Determine the [X, Y] coordinate at the center of the cell enclosing the given text.  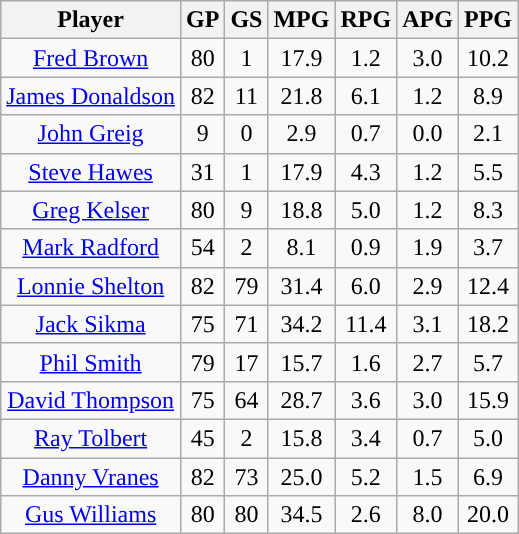
Player [91, 20]
6.0 [366, 286]
1.6 [366, 362]
Jack Sikma [91, 324]
71 [246, 324]
2.6 [366, 515]
34.2 [302, 324]
Danny Vranes [91, 477]
6.1 [366, 96]
73 [246, 477]
Steve Hawes [91, 172]
15.8 [302, 438]
5.2 [366, 477]
2.7 [428, 362]
12.4 [488, 286]
PPG [488, 20]
5.5 [488, 172]
3.1 [428, 324]
5.7 [488, 362]
APG [428, 20]
64 [246, 400]
3.6 [366, 400]
1.5 [428, 477]
3.7 [488, 248]
8.9 [488, 96]
15.9 [488, 400]
Phil Smith [91, 362]
0.9 [366, 248]
James Donaldson [91, 96]
28.7 [302, 400]
45 [202, 438]
0 [246, 134]
John Greig [91, 134]
0.0 [428, 134]
31 [202, 172]
3.4 [366, 438]
RPG [366, 20]
6.9 [488, 477]
8.3 [488, 210]
18.8 [302, 210]
2.1 [488, 134]
17 [246, 362]
GP [202, 20]
Mark Radford [91, 248]
David Thompson [91, 400]
MPG [302, 20]
8.1 [302, 248]
Greg Kelser [91, 210]
21.8 [302, 96]
Gus Williams [91, 515]
Ray Tolbert [91, 438]
11.4 [366, 324]
20.0 [488, 515]
Fred Brown [91, 58]
Lonnie Shelton [91, 286]
4.3 [366, 172]
11 [246, 96]
10.2 [488, 58]
1.9 [428, 248]
25.0 [302, 477]
31.4 [302, 286]
34.5 [302, 515]
18.2 [488, 324]
8.0 [428, 515]
GS [246, 20]
15.7 [302, 362]
54 [202, 248]
